Output the [X, Y] coordinate of the center of the cell containing the given text.  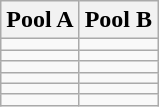
Pool B [118, 20]
Pool A [40, 20]
